Provide the [x, y] coordinate of the cell's center where the given text is located.  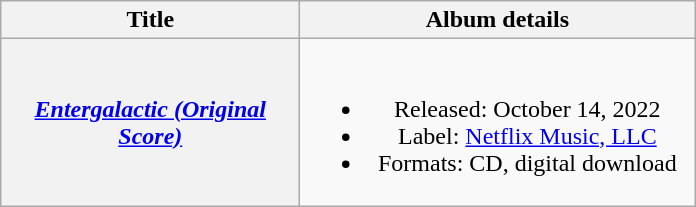
Album details [498, 20]
Title [150, 20]
Entergalactic (Original Score) [150, 122]
Released: October 14, 2022Label: Netflix Music, LLCFormats: CD, digital download [498, 122]
